Detect which cell encompasses the target text, then output its (X, Y) center coordinate. 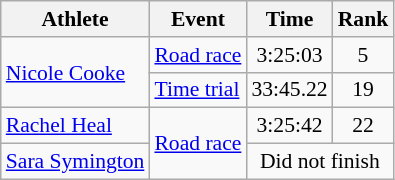
Nicole Cooke (76, 72)
Athlete (76, 19)
19 (364, 90)
Event (198, 19)
Rank (364, 19)
Time trial (198, 90)
33:45.22 (289, 90)
5 (364, 55)
3:25:42 (289, 126)
Sara Symington (76, 162)
3:25:03 (289, 55)
Did not finish (320, 162)
Rachel Heal (76, 126)
22 (364, 126)
Time (289, 19)
